Detect which cell encompasses the target text, then output its [x, y] center coordinate. 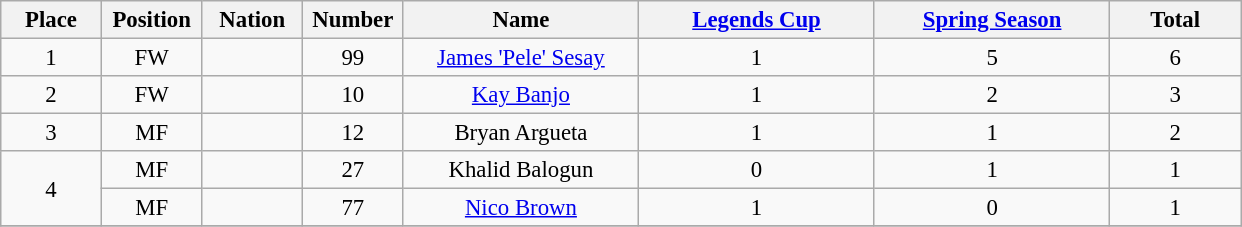
Number [354, 20]
4 [52, 188]
10 [354, 95]
Spring Season [992, 20]
Khalid Balogun [521, 170]
12 [354, 133]
99 [354, 58]
Nation [252, 20]
Name [521, 20]
Kay Banjo [521, 95]
Bryan Argueta [521, 133]
77 [354, 208]
Total [1176, 20]
5 [992, 58]
6 [1176, 58]
Position [152, 20]
27 [354, 170]
James 'Pele' Sesay [521, 58]
Nico Brown [521, 208]
Legends Cup [757, 20]
Place [52, 20]
